Provide the (x, y) coordinate of the cell's center where the given text is located.  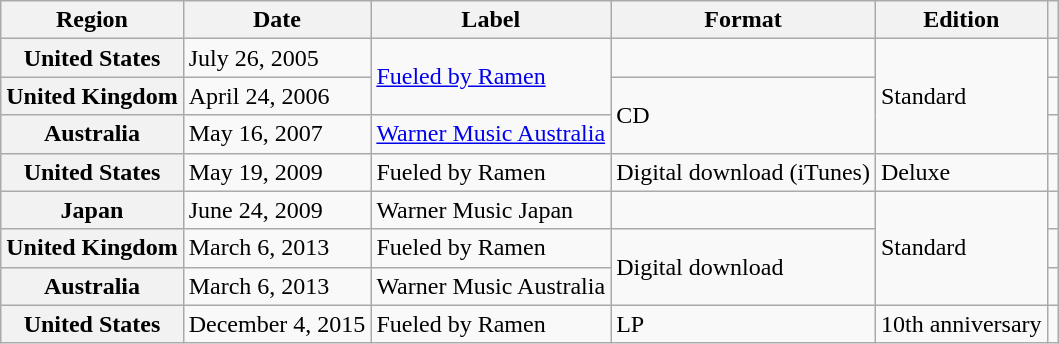
Deluxe (961, 172)
May 19, 2009 (277, 172)
May 16, 2007 (277, 134)
Digital download (iTunes) (744, 172)
Digital download (744, 267)
July 26, 2005 (277, 58)
Japan (92, 210)
Date (277, 20)
10th anniversary (961, 324)
CD (744, 115)
Label (491, 20)
Edition (961, 20)
LP (744, 324)
June 24, 2009 (277, 210)
April 24, 2006 (277, 96)
Warner Music Japan (491, 210)
December 4, 2015 (277, 324)
Format (744, 20)
Region (92, 20)
